Pinpoint the cell where the given text exists, returning its [X, Y] midpoint coordinate. 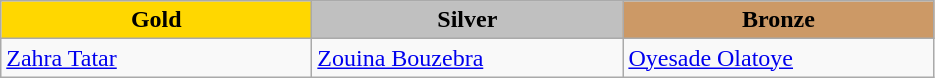
Zouina Bouzebra [468, 58]
Zahra Tatar [156, 58]
Oyesade Olatoye [778, 58]
Bronze [778, 20]
Gold [156, 20]
Silver [468, 20]
